Return [x, y] of the center of cell containing provided text 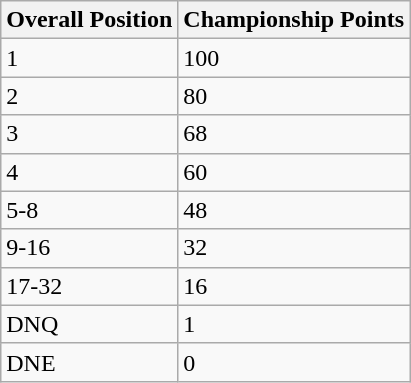
17-32 [90, 286]
9-16 [90, 248]
0 [294, 362]
4 [90, 172]
32 [294, 248]
60 [294, 172]
Overall Position [90, 20]
2 [90, 96]
DNE [90, 362]
68 [294, 134]
Championship Points [294, 20]
48 [294, 210]
100 [294, 58]
80 [294, 96]
3 [90, 134]
5-8 [90, 210]
DNQ [90, 324]
16 [294, 286]
